Capture the cell that displays the provided text and extract its (x, y) central coordinate. 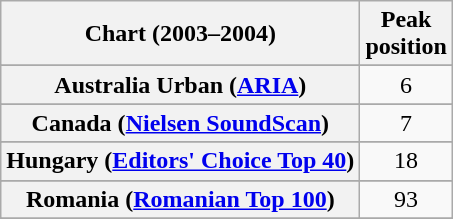
7 (406, 123)
Canada (Nielsen SoundScan) (180, 123)
93 (406, 199)
Romania (Romanian Top 100) (180, 199)
6 (406, 85)
Chart (2003–2004) (180, 34)
Peakposition (406, 34)
Hungary (Editors' Choice Top 40) (180, 161)
18 (406, 161)
Australia Urban (ARIA) (180, 85)
